Provide the (X, Y) coordinate of the cell's center where the given text is located.  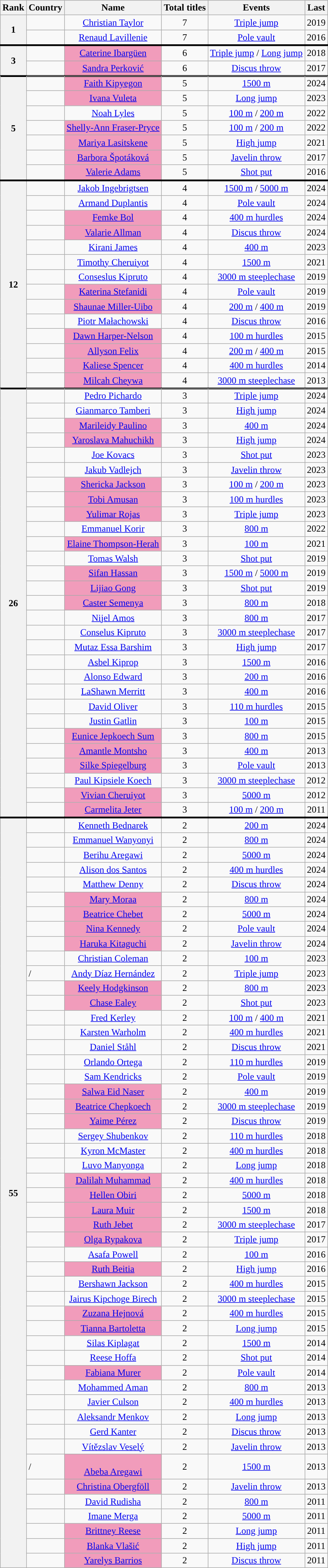
Emmanuel Wanyonyi (113, 840)
Conselus Kipruto (113, 632)
Allyson Felix (113, 351)
Barbora Špotáková (113, 157)
Berihu Aregawi (113, 855)
Asafa Powell (113, 1254)
Gianmarco Tamberi (113, 410)
Eunice Jepkoech Sum (113, 736)
Silas Kiplagat (113, 1343)
Justin Gatlin (113, 721)
Tobi Amusan (113, 499)
Christian Coleman (113, 958)
Blanka Vlašić (113, 1546)
Hellen Obiri (113, 1195)
Jakob Ingebrigtsen (113, 188)
Silke Spiegelburg (113, 766)
Yaime Pérez (113, 1121)
Daniel Ståhl (113, 1047)
Alison dos Santos (113, 870)
Kirani James (113, 247)
Pedro Pichardo (113, 396)
Gerd Kanter (113, 1432)
Tomas Walsh (113, 558)
Ivana Vuleta (113, 98)
Renaud Lavillenie (113, 38)
Dawn Harper-Nelson (113, 336)
Christina Obergföll (113, 1486)
Chase Ealey (113, 1003)
Lijiao Gong (113, 588)
12 (13, 284)
100 m / 400 m (256, 1018)
26 (13, 603)
Milcah Cheywa (113, 381)
Joe Kovacs (113, 455)
Andy Díaz Hernández (113, 973)
Jairus Kipchoge Birech (113, 1299)
Timothy Cheruiyot (113, 262)
David Oliver (113, 706)
Aleksandr Menkov (113, 1417)
Faith Kipyegon (113, 84)
Fred Kerley (113, 1018)
Luvo Manyonga (113, 1165)
Fabiana Murer (113, 1373)
Valerie Adams (113, 173)
Last (316, 8)
Nina Kennedy (113, 929)
Matthew Denny (113, 884)
Armand Duplantis (113, 203)
Imane Merga (113, 1516)
Amantle Montsho (113, 751)
Mary Moraa (113, 899)
Sergey Shubenkov (113, 1136)
Haruka Kitaguchi (113, 944)
Sifan Hassan (113, 573)
Karsten Warholm (113, 1033)
55 (13, 1193)
Valarie Allman (113, 232)
Femke Bol (113, 218)
Beatrice Chepkoech (113, 1106)
Abeba Aregawi (113, 1467)
Dalilah Muhammad (113, 1180)
Asbel Kiprop (113, 662)
Tianna Bartoletta (113, 1328)
Mariya Lasitskene (113, 143)
Javier Culson (113, 1402)
Caterine Ibargüen (113, 53)
Zuzana Hejnová (113, 1313)
Brittney Reese (113, 1531)
Kyron McMaster (113, 1151)
1 (13, 30)
Elaine Thompson-Herah (113, 544)
Conseslus Kipruto (113, 277)
Nijel Amos (113, 617)
Carmelita Jeter (113, 810)
Shaunae Miller-Uibo (113, 307)
LaShawn Merritt (113, 692)
Shericka Jackson (113, 485)
Vítězslav Veselý (113, 1446)
Kaliese Spencer (113, 366)
Ruth Jebet (113, 1224)
Caster Semenya (113, 603)
Bershawn Jackson (113, 1284)
Salwa Eid Naser (113, 1092)
Katerina Stefanidi (113, 291)
Laura Muir (113, 1210)
Reese Hoffa (113, 1358)
Sandra Perković (113, 68)
Shelly-Ann Fraser-Pryce (113, 128)
Emmanuel Korir (113, 529)
Vivian Cheruiyot (113, 795)
Piotr Małachowski (113, 321)
Events (256, 8)
Yarelys Barrios (113, 1561)
Mohammed Aman (113, 1387)
Sam Kendricks (113, 1077)
Ruth Beitia (113, 1269)
Noah Lyles (113, 113)
Keely Hodgkinson (113, 988)
Yaroslava Mahuchikh (113, 440)
Rank (13, 8)
Marileidy Paulino (113, 426)
Paul Kipsiele Koech (113, 780)
Kenneth Bednarek (113, 825)
Name (113, 8)
Orlando Ortega (113, 1062)
Jakub Vadlejch (113, 470)
David Rudisha (113, 1501)
Yulimar Rojas (113, 514)
Total titles (184, 8)
Mutaz Essa Barshim (113, 647)
Beatrice Chebet (113, 914)
Christian Taylor (113, 23)
Country (46, 8)
Alonso Edward (113, 677)
Triple jump / Long jump (256, 53)
Olga Rypakova (113, 1239)
